Scan for the cell matching the given text and deliver its [x, y] coordinate at center. 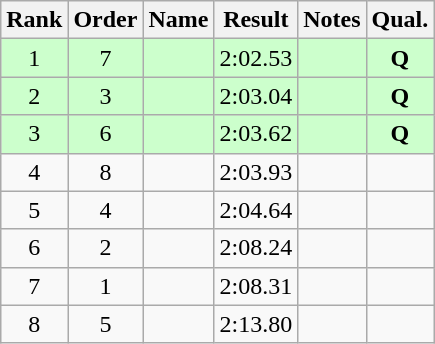
2:03.93 [256, 172]
2:08.24 [256, 248]
2:03.62 [256, 134]
Notes [332, 20]
2:04.64 [256, 210]
Qual. [400, 20]
2:02.53 [256, 58]
2:03.04 [256, 96]
2:08.31 [256, 286]
Order [106, 20]
Name [178, 20]
Result [256, 20]
Rank [34, 20]
2:13.80 [256, 324]
